Scan for the cell matching the given text and deliver its (x, y) coordinate at center. 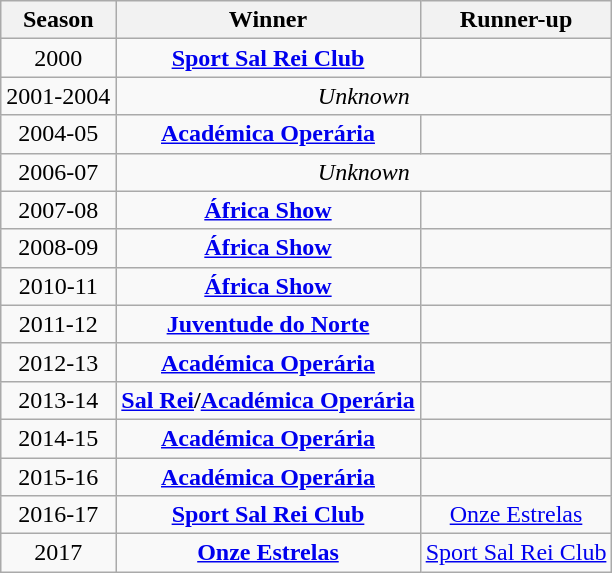
Season (58, 20)
2016-17 (58, 515)
2017 (58, 553)
2011-12 (58, 324)
Sal Rei/Académica Operária (268, 400)
2001-2004 (58, 96)
2015-16 (58, 477)
2008-09 (58, 248)
2006-07 (58, 172)
2004-05 (58, 134)
2012-13 (58, 362)
2007-08 (58, 210)
Juventude do Norte (268, 324)
2010-11 (58, 286)
Runner-up (516, 20)
Winner (268, 20)
2013-14 (58, 400)
2000 (58, 58)
2014-15 (58, 438)
